Output the (x, y) coordinate of the center of the cell containing the given text.  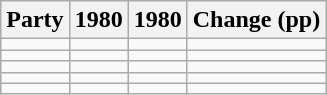
Party (35, 20)
Change (pp) (256, 20)
